For the text-containing cell, return its midpoint in [x, y] coordinate format. 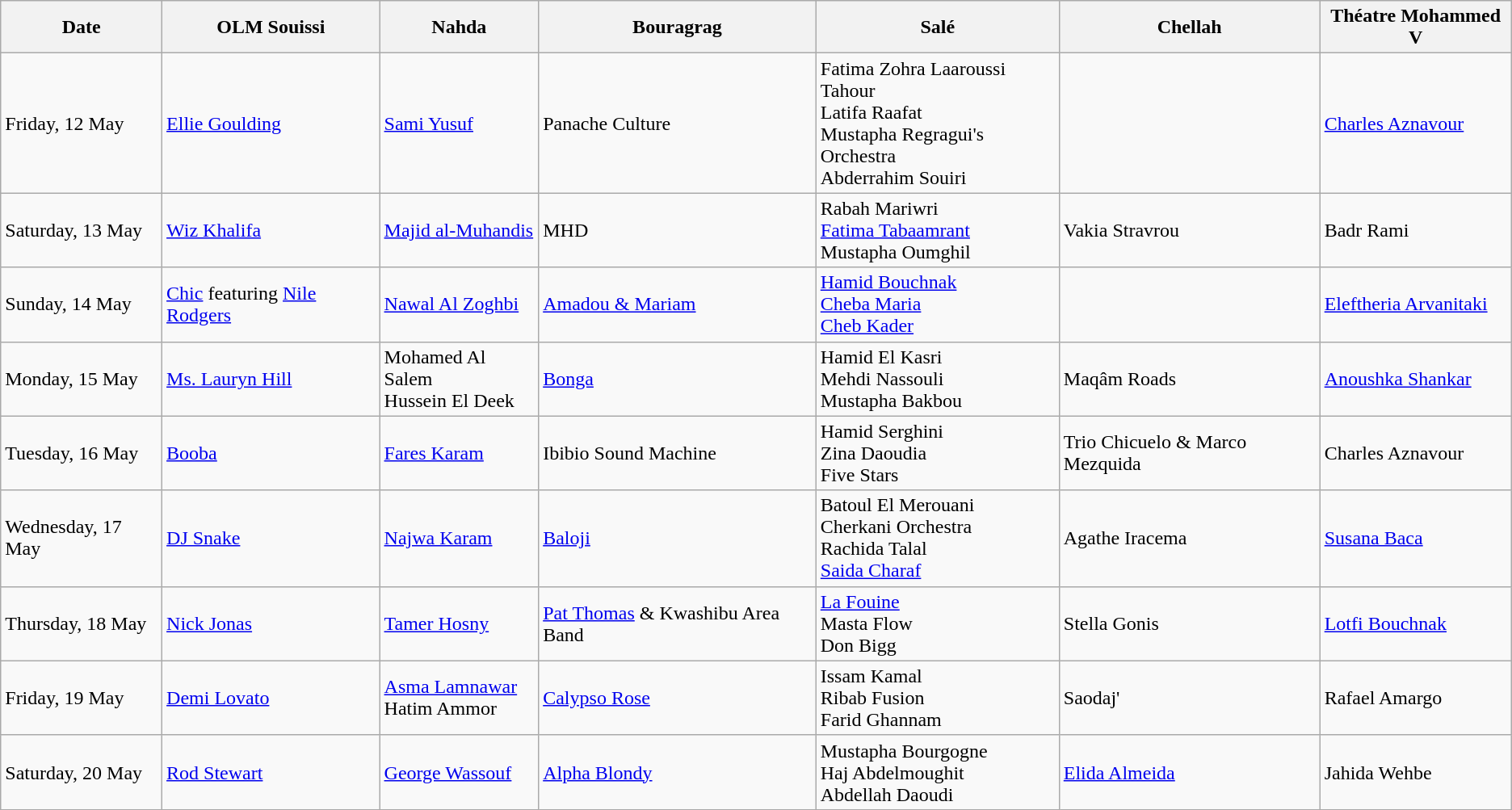
Théatre Mohammed V [1415, 27]
Eleftheria Arvanitaki [1415, 304]
Tuesday, 16 May [82, 453]
Nahda [459, 27]
Booba [271, 453]
Bouragrag [678, 27]
Maqâm Roads [1189, 379]
Badr Rami [1415, 230]
Hamid SerghiniZina DaoudiaFive Stars [937, 453]
Pat Thomas & Kwashibu Area Band [678, 623]
Date [82, 27]
Thursday, 18 May [82, 623]
Lotfi Bouchnak [1415, 623]
Baloji [678, 538]
Nick Jonas [271, 623]
Chic featuring Nile Rodgers [271, 304]
Mohamed Al SalemHussein El Deek [459, 379]
Sami Yusuf [459, 123]
Rafael Amargo [1415, 698]
Saturday, 13 May [82, 230]
La FouineMasta FlowDon Bigg [937, 623]
Chellah [1189, 27]
Panache Culture [678, 123]
Friday, 19 May [82, 698]
Sunday, 14 May [82, 304]
Issam KamalRibab FusionFarid Ghannam [937, 698]
Najwa Karam [459, 538]
Hamid El KasriMehdi NassouliMustapha Bakbou [937, 379]
Wednesday, 17 May [82, 538]
Rod Stewart [271, 772]
Stella Gonis [1189, 623]
Fatima Zohra LaaroussiTahourLatifa RaafatMustapha Regragui's OrchestraAbderrahim Souiri [937, 123]
Saodaj' [1189, 698]
Calypso Rose [678, 698]
Elida Almeida [1189, 772]
Wiz Khalifa [271, 230]
Bonga [678, 379]
Anoushka Shankar [1415, 379]
Mustapha BourgogneHaj AbdelmoughitAbdellah Daoudi [937, 772]
DJ Snake [271, 538]
Amadou & Mariam [678, 304]
Monday, 15 May [82, 379]
Ellie Goulding [271, 123]
MHD [678, 230]
Batoul El MerouaniCherkani OrchestraRachida TalalSaida Charaf [937, 538]
Jahida Wehbe [1415, 772]
Susana Baca [1415, 538]
Trio Chicuelo & Marco Mezquida [1189, 453]
Tamer Hosny [459, 623]
Ibibio Sound Machine [678, 453]
Rabah MariwriFatima TabaamrantMustapha Oumghil [937, 230]
Asma LamnawarHatim Ammor [459, 698]
Demi Lovato [271, 698]
Fares Karam [459, 453]
Salé [937, 27]
Majid al-Muhandis [459, 230]
Alpha Blondy [678, 772]
Agathe Iracema [1189, 538]
Ms. Lauryn Hill [271, 379]
OLM Souissi [271, 27]
Nawal Al Zoghbi [459, 304]
Vakia Stravrou [1189, 230]
George Wassouf [459, 772]
Saturday, 20 May [82, 772]
Hamid BouchnakCheba MariaCheb Kader [937, 304]
Friday, 12 May [82, 123]
